Scan for the cell matching the given text and deliver its [X, Y] coordinate at center. 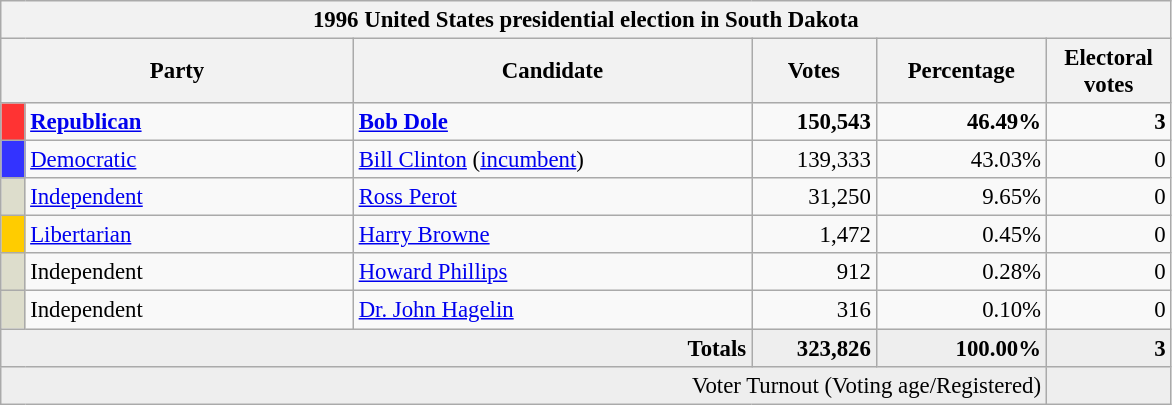
Candidate [552, 72]
31,250 [814, 197]
Bill Clinton (incumbent) [552, 160]
Democratic [189, 160]
9.65% [961, 197]
Percentage [961, 72]
Republican [189, 122]
Harry Browne [552, 235]
Electoral votes [1108, 72]
46.49% [961, 122]
912 [814, 273]
Dr. John Hagelin [552, 310]
1,472 [814, 235]
150,543 [814, 122]
Ross Perot [552, 197]
139,333 [814, 160]
100.00% [961, 348]
0.45% [961, 235]
43.03% [961, 160]
Howard Phillips [552, 273]
323,826 [814, 348]
0.10% [961, 310]
Voter Turnout (Voting age/Registered) [524, 385]
Party [178, 72]
Votes [814, 72]
Libertarian [189, 235]
Bob Dole [552, 122]
1996 United States presidential election in South Dakota [586, 20]
316 [814, 310]
Totals [376, 348]
0.28% [961, 273]
